Output the [x, y] coordinate of the center of the cell containing the given text.  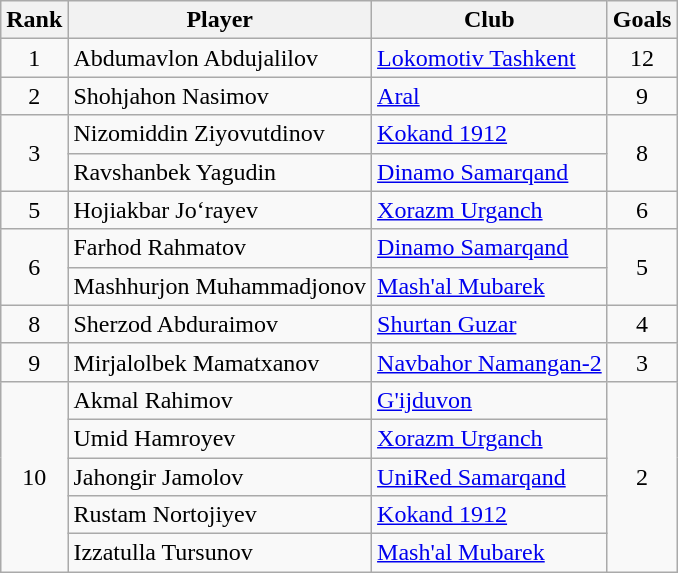
Aral [490, 96]
Lokomotiv Tashkent [490, 58]
Hojiakbar Jo‘rayev [220, 210]
12 [642, 58]
Izzatulla Tursunov [220, 553]
Shohjahon Nasimov [220, 96]
Akmal Rahimov [220, 400]
Nizomiddin Ziyovutdinov [220, 134]
Umid Hamroyev [220, 438]
Club [490, 20]
Jahongir Jamolov [220, 477]
1 [34, 58]
UniRed Samarqand [490, 477]
4 [642, 324]
Shurtan Guzar [490, 324]
Goals [642, 20]
Mashhurjon Muhammadjonov [220, 286]
G'ijduvon [490, 400]
Abdumavlon Abdujalilov [220, 58]
Navbahor Namangan-2 [490, 362]
Player [220, 20]
Sherzod Abduraimov [220, 324]
Rustam Nortojiyev [220, 515]
Farhod Rahmatov [220, 248]
10 [34, 476]
Mirjalolbek Mamatxanov [220, 362]
Ravshanbek Yagudin [220, 172]
Rank [34, 20]
